Pinpoint the cell where the given text exists, returning its [X, Y] midpoint coordinate. 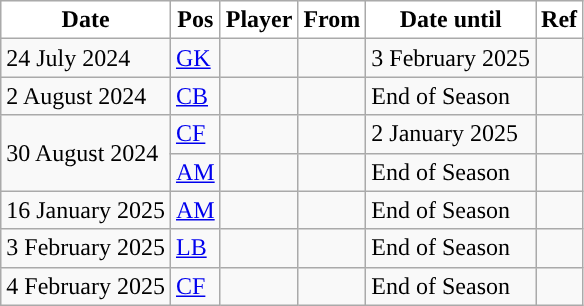
4 February 2025 [86, 286]
24 July 2024 [86, 58]
Ref [560, 20]
Pos [195, 20]
Date [86, 20]
From [332, 20]
16 January 2025 [86, 210]
Date until [451, 20]
LB [195, 248]
2 January 2025 [451, 134]
CB [195, 96]
2 August 2024 [86, 96]
GK [195, 58]
Player [259, 20]
30 August 2024 [86, 153]
